Search for the cell housing the specified text and yield its [x, y] center coordinate. 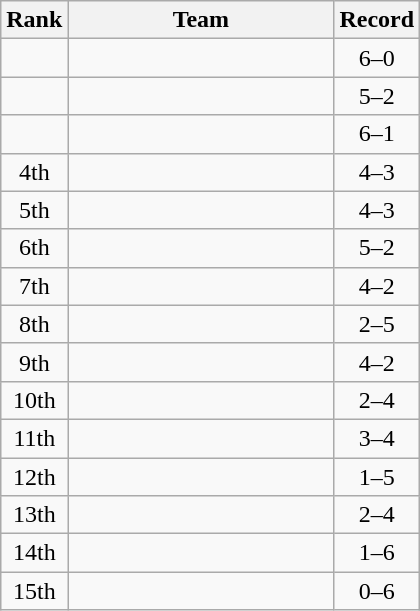
12th [34, 477]
2–5 [377, 324]
4th [34, 172]
7th [34, 286]
Rank [34, 20]
1–5 [377, 477]
5th [34, 210]
3–4 [377, 438]
6–1 [377, 134]
13th [34, 515]
Team [201, 20]
11th [34, 438]
Record [377, 20]
0–6 [377, 591]
9th [34, 362]
6–0 [377, 58]
1–6 [377, 553]
10th [34, 400]
14th [34, 553]
6th [34, 248]
8th [34, 324]
15th [34, 591]
